Provide the [x, y] coordinate of the cell's center where the given text is located.  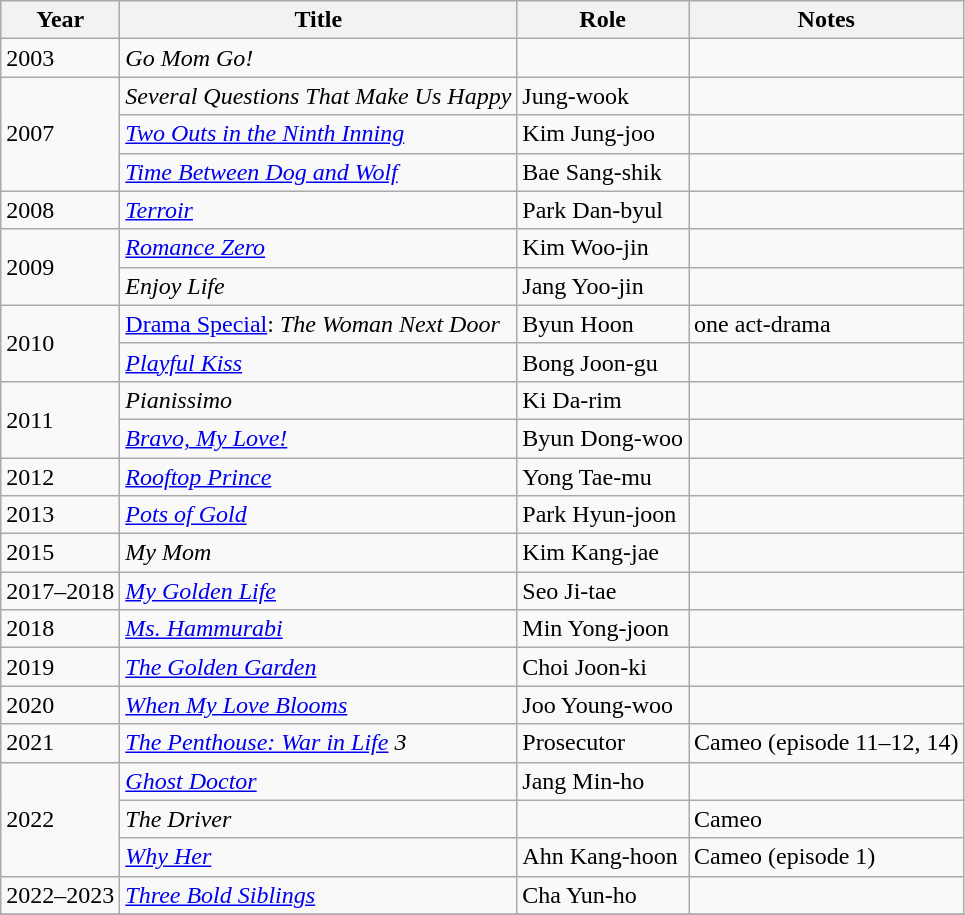
Byun Hoon [603, 324]
Title [318, 20]
Ms. Hammurabi [318, 629]
2011 [60, 419]
2007 [60, 134]
Pianissimo [318, 400]
Drama Special: The Woman Next Door [318, 324]
Ahn Kang-hoon [603, 857]
Cameo (episode 11–12, 14) [826, 743]
Why Her [318, 857]
Terroir [318, 210]
Ghost Doctor [318, 781]
Enjoy Life [318, 286]
2013 [60, 515]
Park Hyun-joon [603, 515]
2003 [60, 58]
2009 [60, 267]
Time Between Dog and Wolf [318, 172]
Cameo [826, 819]
Cha Yun-ho [603, 895]
one act-drama [826, 324]
The Golden Garden [318, 667]
2017–2018 [60, 591]
Role [603, 20]
Kim Kang-jae [603, 553]
Seo Ji-tae [603, 591]
Prosecutor [603, 743]
Two Outs in the Ninth Inning [318, 134]
My Golden Life [318, 591]
Romance Zero [318, 248]
Notes [826, 20]
2012 [60, 477]
Joo Young-woo [603, 705]
Kim Woo-jin [603, 248]
2008 [60, 210]
2021 [60, 743]
Bae Sang-shik [603, 172]
2018 [60, 629]
Jung-wook [603, 96]
Go Mom Go! [318, 58]
2019 [60, 667]
Rooftop Prince [318, 477]
Year [60, 20]
The Driver [318, 819]
Bong Joon-gu [603, 362]
2015 [60, 553]
Ki Da-rim [603, 400]
Park Dan-byul [603, 210]
2020 [60, 705]
2010 [60, 343]
Jang Yoo-jin [603, 286]
2022 [60, 819]
When My Love Blooms [318, 705]
Choi Joon-ki [603, 667]
Pots of Gold [318, 515]
Several Questions That Make Us Happy [318, 96]
Three Bold Siblings [318, 895]
Bravo, My Love! [318, 438]
Byun Dong-woo [603, 438]
Kim Jung-joo [603, 134]
My Mom [318, 553]
Yong Tae-mu [603, 477]
The Penthouse: War in Life 3 [318, 743]
Cameo (episode 1) [826, 857]
Min Yong-joon [603, 629]
2022–2023 [60, 895]
Jang Min-ho [603, 781]
Playful Kiss [318, 362]
